Provide the (x, y) coordinate of the cell's center where the given text is located.  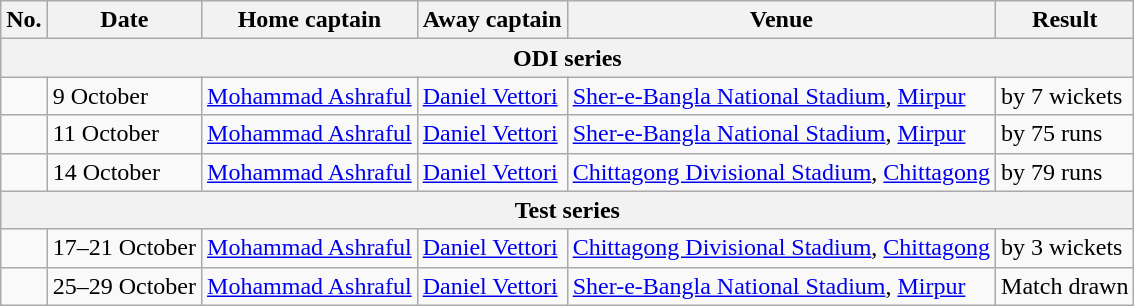
Result (1065, 20)
11 October (124, 134)
9 October (124, 96)
No. (24, 20)
ODI series (568, 58)
by 3 wickets (1065, 248)
17–21 October (124, 248)
Venue (781, 20)
by 75 runs (1065, 134)
Date (124, 20)
by 7 wickets (1065, 96)
Away captain (492, 20)
by 79 runs (1065, 172)
Home captain (310, 20)
Match drawn (1065, 286)
Test series (568, 210)
14 October (124, 172)
25–29 October (124, 286)
